Detect which cell encompasses the target text, then output its (X, Y) center coordinate. 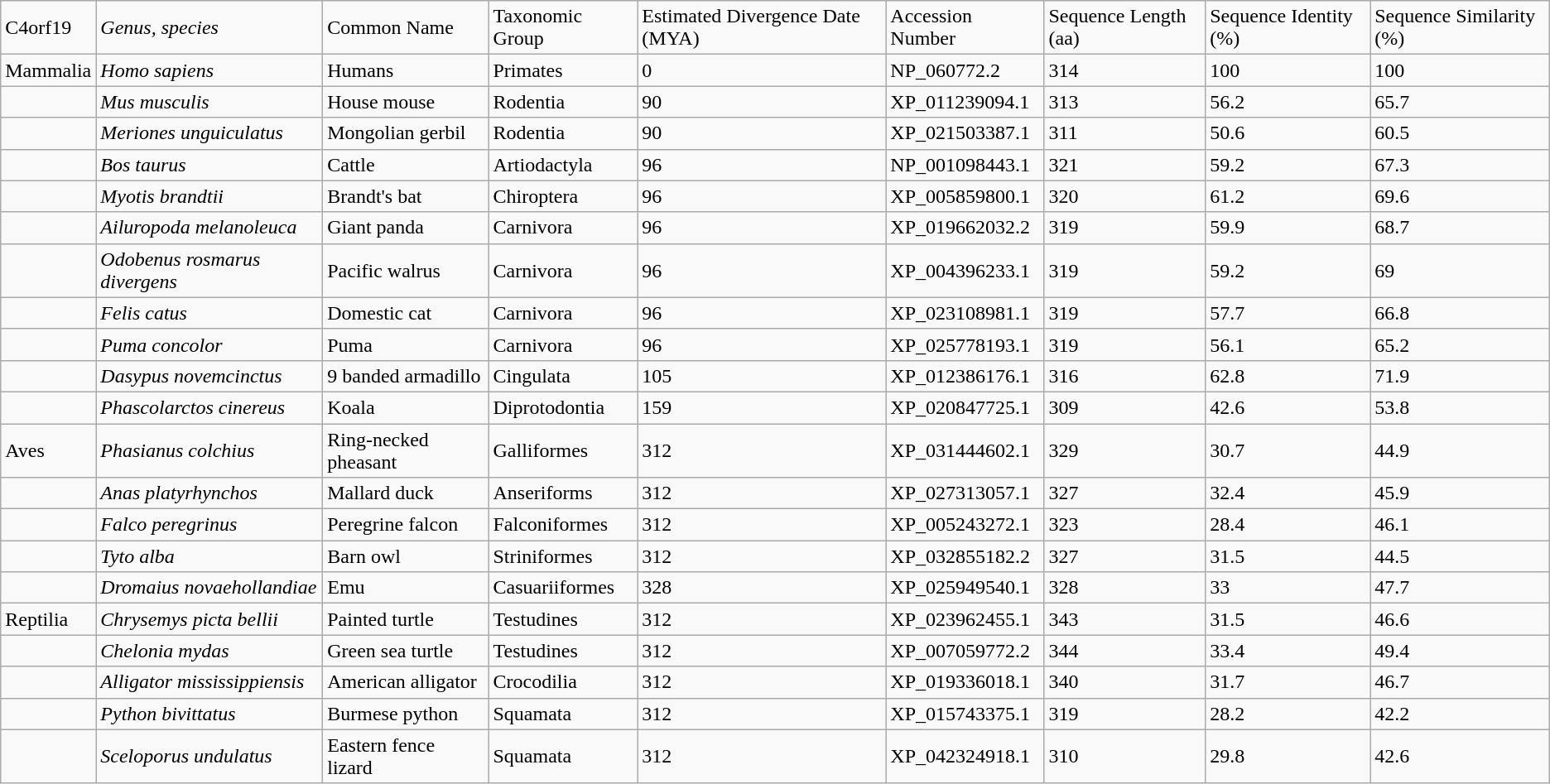
Painted turtle (406, 619)
47.7 (1461, 588)
46.6 (1461, 619)
Domestic cat (406, 313)
XP_020847725.1 (965, 407)
105 (762, 376)
Dromaius novaehollandiae (209, 588)
9 banded armadillo (406, 376)
Sequence Similarity (%) (1461, 28)
320 (1124, 196)
Koala (406, 407)
Green sea turtle (406, 651)
XP_025949540.1 (965, 588)
28.2 (1288, 714)
Genus, species (209, 28)
XP_025778193.1 (965, 344)
33.4 (1288, 651)
NP_060772.2 (965, 70)
XP_023962455.1 (965, 619)
XP_019336018.1 (965, 682)
Peregrine falcon (406, 525)
69 (1461, 270)
Mus musculis (209, 102)
329 (1124, 450)
Humans (406, 70)
XP_004396233.1 (965, 270)
29.8 (1288, 757)
56.2 (1288, 102)
66.8 (1461, 313)
310 (1124, 757)
Common Name (406, 28)
32.4 (1288, 493)
Tyto alba (209, 556)
159 (762, 407)
XP_007059772.2 (965, 651)
Cingulata (563, 376)
65.7 (1461, 102)
C4orf19 (48, 28)
Barn owl (406, 556)
XP_005243272.1 (965, 525)
Eastern fence lizard (406, 757)
XP_005859800.1 (965, 196)
Chrysemys picta bellii (209, 619)
Sequence Length (aa) (1124, 28)
28.4 (1288, 525)
0 (762, 70)
Giant panda (406, 228)
XP_012386176.1 (965, 376)
313 (1124, 102)
Phascolarctos cinereus (209, 407)
Dasypus novemcinctus (209, 376)
42.2 (1461, 714)
Primates (563, 70)
46.7 (1461, 682)
65.2 (1461, 344)
323 (1124, 525)
Myotis brandtii (209, 196)
Accession Number (965, 28)
House mouse (406, 102)
Chelonia mydas (209, 651)
Sequence Identity (%) (1288, 28)
Brandt's bat (406, 196)
Ring-necked pheasant (406, 450)
XP_027313057.1 (965, 493)
33 (1288, 588)
Anas platyrhynchos (209, 493)
314 (1124, 70)
69.6 (1461, 196)
Galliformes (563, 450)
XP_015743375.1 (965, 714)
Emu (406, 588)
Ailuropoda melanoleuca (209, 228)
Pacific walrus (406, 270)
309 (1124, 407)
311 (1124, 133)
Odobenus rosmarus divergens (209, 270)
XP_031444602.1 (965, 450)
XP_021503387.1 (965, 133)
Reptilia (48, 619)
59.9 (1288, 228)
56.1 (1288, 344)
Puma (406, 344)
American alligator (406, 682)
NP_001098443.1 (965, 165)
Estimated Divergence Date (MYA) (762, 28)
44.5 (1461, 556)
61.2 (1288, 196)
57.7 (1288, 313)
Phasianus colchius (209, 450)
49.4 (1461, 651)
31.7 (1288, 682)
Striniformes (563, 556)
XP_011239094.1 (965, 102)
316 (1124, 376)
Sceloporus undulatus (209, 757)
Diprotodontia (563, 407)
Homo sapiens (209, 70)
343 (1124, 619)
Burmese python (406, 714)
62.8 (1288, 376)
Casuariiformes (563, 588)
68.7 (1461, 228)
XP_042324918.1 (965, 757)
Falco peregrinus (209, 525)
340 (1124, 682)
50.6 (1288, 133)
344 (1124, 651)
Crocodilia (563, 682)
Mongolian gerbil (406, 133)
321 (1124, 165)
Artiodactyla (563, 165)
Meriones unguiculatus (209, 133)
Chiroptera (563, 196)
71.9 (1461, 376)
Mammalia (48, 70)
Falconiformes (563, 525)
60.5 (1461, 133)
XP_019662032.2 (965, 228)
Cattle (406, 165)
30.7 (1288, 450)
Alligator mississippiensis (209, 682)
Taxonomic Group (563, 28)
Python bivittatus (209, 714)
44.9 (1461, 450)
Bos taurus (209, 165)
46.1 (1461, 525)
Puma concolor (209, 344)
XP_032855182.2 (965, 556)
45.9 (1461, 493)
Felis catus (209, 313)
67.3 (1461, 165)
Anseriforms (563, 493)
Mallard duck (406, 493)
53.8 (1461, 407)
XP_023108981.1 (965, 313)
Aves (48, 450)
